Identify which cell holds the provided text, then report its (x, y) central coordinate. 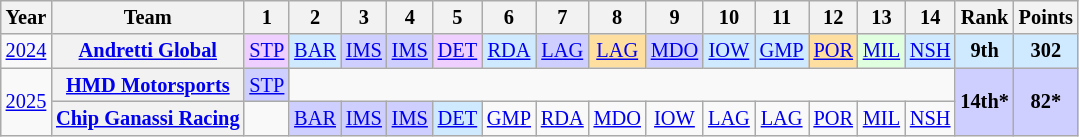
9 (674, 17)
302 (1046, 51)
1 (266, 17)
82* (1046, 102)
Year (26, 17)
11 (782, 17)
5 (458, 17)
12 (834, 17)
HMD Motorsports (148, 85)
7 (562, 17)
8 (618, 17)
Team (148, 17)
14th* (984, 102)
13 (882, 17)
Andretti Global (148, 51)
3 (364, 17)
9th (984, 51)
Rank (984, 17)
Points (1046, 17)
4 (410, 17)
2025 (26, 102)
10 (729, 17)
2 (315, 17)
6 (509, 17)
2024 (26, 51)
Chip Ganassi Racing (148, 118)
14 (930, 17)
